Output the [X, Y] coordinate of the center of the cell containing the given text.  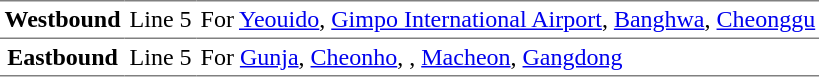
Eastbound [62, 57]
Westbound [62, 20]
